Search for the cell housing the specified text and yield its [x, y] center coordinate. 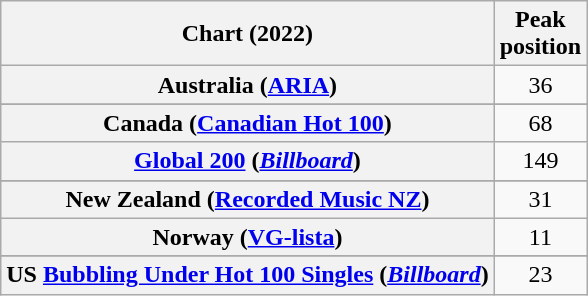
Australia (ARIA) [248, 85]
Canada (Canadian Hot 100) [248, 123]
Norway (VG-lista) [248, 237]
Chart (2022) [248, 34]
Global 200 (Billboard) [248, 161]
68 [540, 123]
31 [540, 199]
36 [540, 85]
23 [540, 275]
149 [540, 161]
New Zealand (Recorded Music NZ) [248, 199]
US Bubbling Under Hot 100 Singles (Billboard) [248, 275]
11 [540, 237]
Peakposition [540, 34]
